Search for the cell housing the specified text and yield its (x, y) center coordinate. 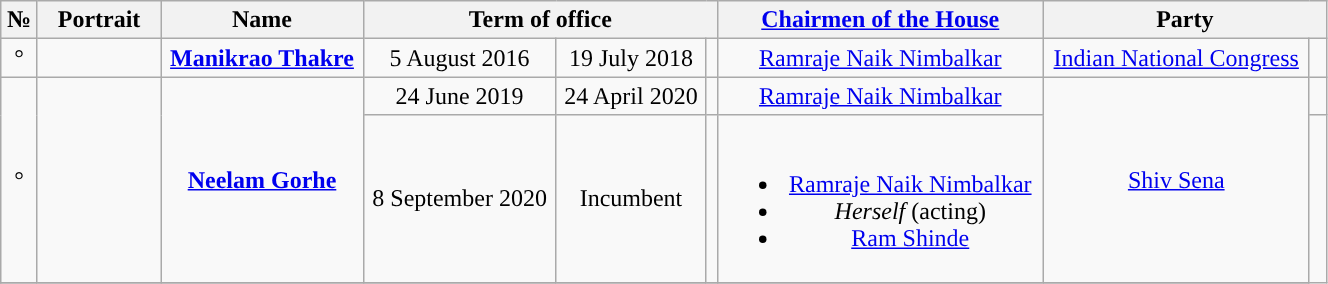
Indian National Congress (1176, 58)
Party (1184, 20)
Chairmen of the House (880, 20)
Ramraje Naik NimbalkarHerself (acting)Ram Shinde (880, 198)
Incumbent (631, 198)
Portrait (99, 20)
Manikrao Thakre (262, 58)
19 July 2018 (631, 58)
8 September 2020 (460, 198)
Shiv Sena (1176, 180)
Neelam Gorhe (262, 180)
Term of office (540, 20)
Name (262, 20)
24 June 2019 (460, 96)
№ (20, 20)
5 August 2016 (460, 58)
24 April 2020 (631, 96)
